Locate the cell with the specified text and output its (X, Y) center coordinate. 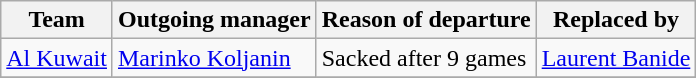
Marinko Koljanin (214, 58)
Laurent Banide (616, 58)
Reason of departure (426, 20)
Al Kuwait (57, 58)
Outgoing manager (214, 20)
Sacked after 9 games (426, 58)
Team (57, 20)
Replaced by (616, 20)
